Locate the cell with the specified text and output its (x, y) center coordinate. 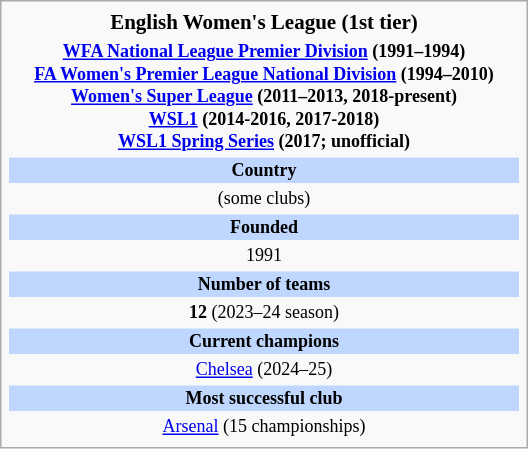
Country (264, 171)
English Women's League (1st tier) (264, 22)
(some clubs) (264, 199)
12 (2023–24 season) (264, 313)
1991 (264, 256)
Number of teams (264, 285)
Founded (264, 228)
Current champions (264, 342)
Arsenal (15 championships) (264, 427)
Most successful club (264, 399)
Chelsea (2024–25) (264, 370)
